Detect which cell encompasses the target text, then output its [x, y] center coordinate. 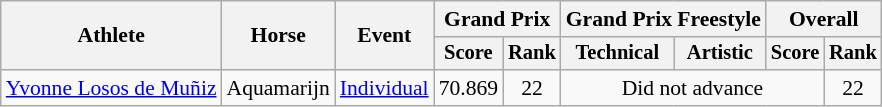
Technical [618, 54]
Athlete [112, 36]
Event [384, 36]
Did not advance [692, 88]
Horse [278, 36]
Aquamarijn [278, 88]
Grand Prix [498, 19]
Individual [384, 88]
Overall [824, 19]
Yvonne Losos de Muñiz [112, 88]
Grand Prix Freestyle [664, 19]
70.869 [468, 88]
Artistic [720, 54]
